Pinpoint the cell where the given text exists, returning its (X, Y) midpoint coordinate. 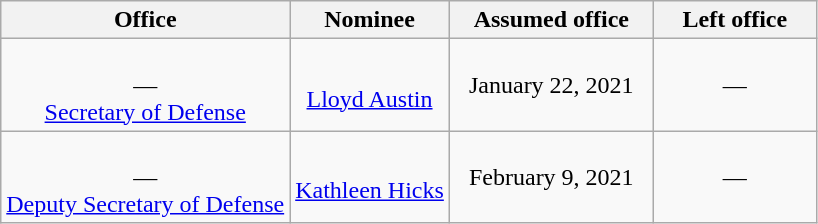
Lloyd Austin (370, 85)
Kathleen Hicks (370, 177)
—Deputy Secretary of Defense (146, 177)
Office (146, 20)
Assumed office (551, 20)
Left office (734, 20)
February 9, 2021 (551, 177)
January 22, 2021 (551, 85)
Nominee (370, 20)
—Secretary of Defense (146, 85)
